For the text-containing cell, return its midpoint in [X, Y] coordinate format. 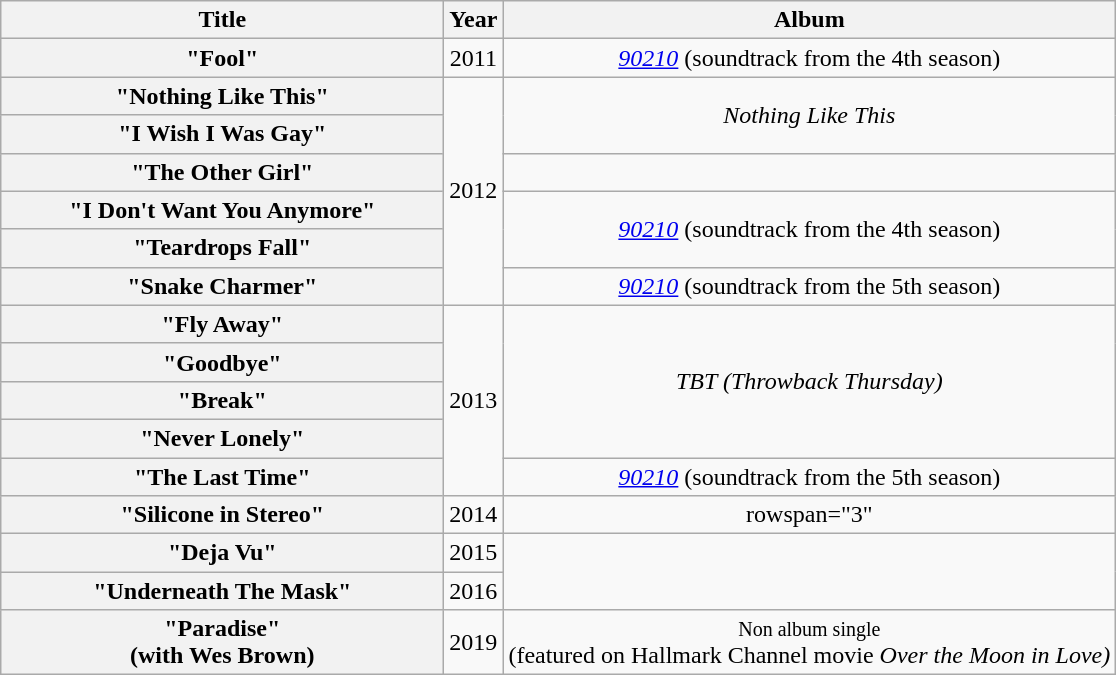
"I Wish I Was Gay" [222, 134]
"Teardrops Fall" [222, 248]
Year [474, 20]
"Silicone in Stereo" [222, 515]
"I Don't Want You Anymore" [222, 210]
2019 [474, 642]
Album [810, 20]
"Break" [222, 400]
"Deja Vu" [222, 553]
"Fly Away" [222, 324]
"Fool" [222, 58]
"Underneath The Mask" [222, 591]
2014 [474, 515]
"Snake Charmer" [222, 286]
Nothing Like This [810, 115]
"The Other Girl" [222, 172]
"The Last Time" [222, 477]
Non album single(featured on Hallmark Channel movie Over the Moon in Love) [810, 642]
2016 [474, 591]
"Goodbye" [222, 362]
2015 [474, 553]
Title [222, 20]
TBT (Throwback Thursday) [810, 381]
2013 [474, 400]
rowspan="3" [810, 515]
"Nothing Like This" [222, 96]
"Paradise"(with Wes Brown) [222, 642]
2011 [474, 58]
"Never Lonely" [222, 438]
2012 [474, 191]
